Search for the cell housing the specified text and yield its (X, Y) center coordinate. 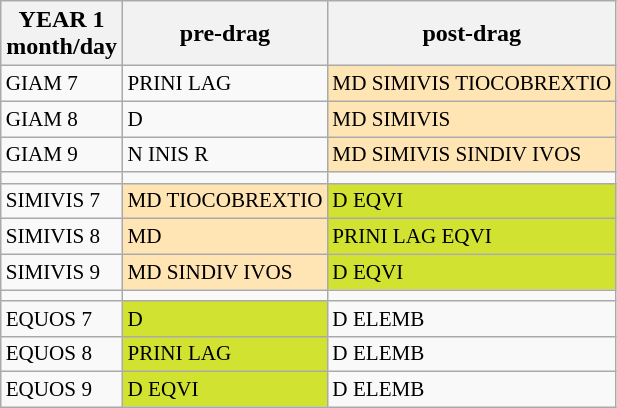
SIMIVIS 9 (62, 272)
EQUOS 7 (62, 318)
MD SIMIVIS (472, 118)
MD SIMIVIS TIOCOBREXTIO (472, 84)
EQUOS 9 (62, 388)
PRINI LAG EQVI (472, 236)
SIMIVIS 7 (62, 200)
MD (226, 236)
GIAM 7 (62, 84)
EQUOS 8 (62, 354)
pre-drag (226, 34)
MD SINDIV IVOS (226, 272)
SIMIVIS 8 (62, 236)
YEAR 1 month/day (62, 34)
MD TIOCOBREXTIO (226, 200)
MD SIMIVIS SINDIV IVOS (472, 154)
post-drag (472, 34)
GIAM 9 (62, 154)
GIAM 8 (62, 118)
N INIS R (226, 154)
